Find where the given text appears and provide that cell's center as (X, Y) coordinate. 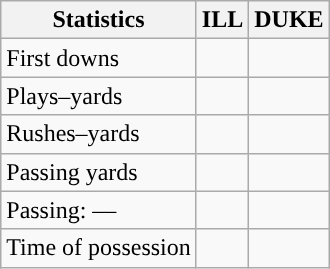
Rushes–yards (99, 134)
Passing: –– (99, 210)
Time of possession (99, 248)
First downs (99, 58)
ILL (222, 20)
Passing yards (99, 172)
Statistics (99, 20)
Plays–yards (99, 96)
DUKE (289, 20)
